Search for the cell housing the specified text and yield its (X, Y) center coordinate. 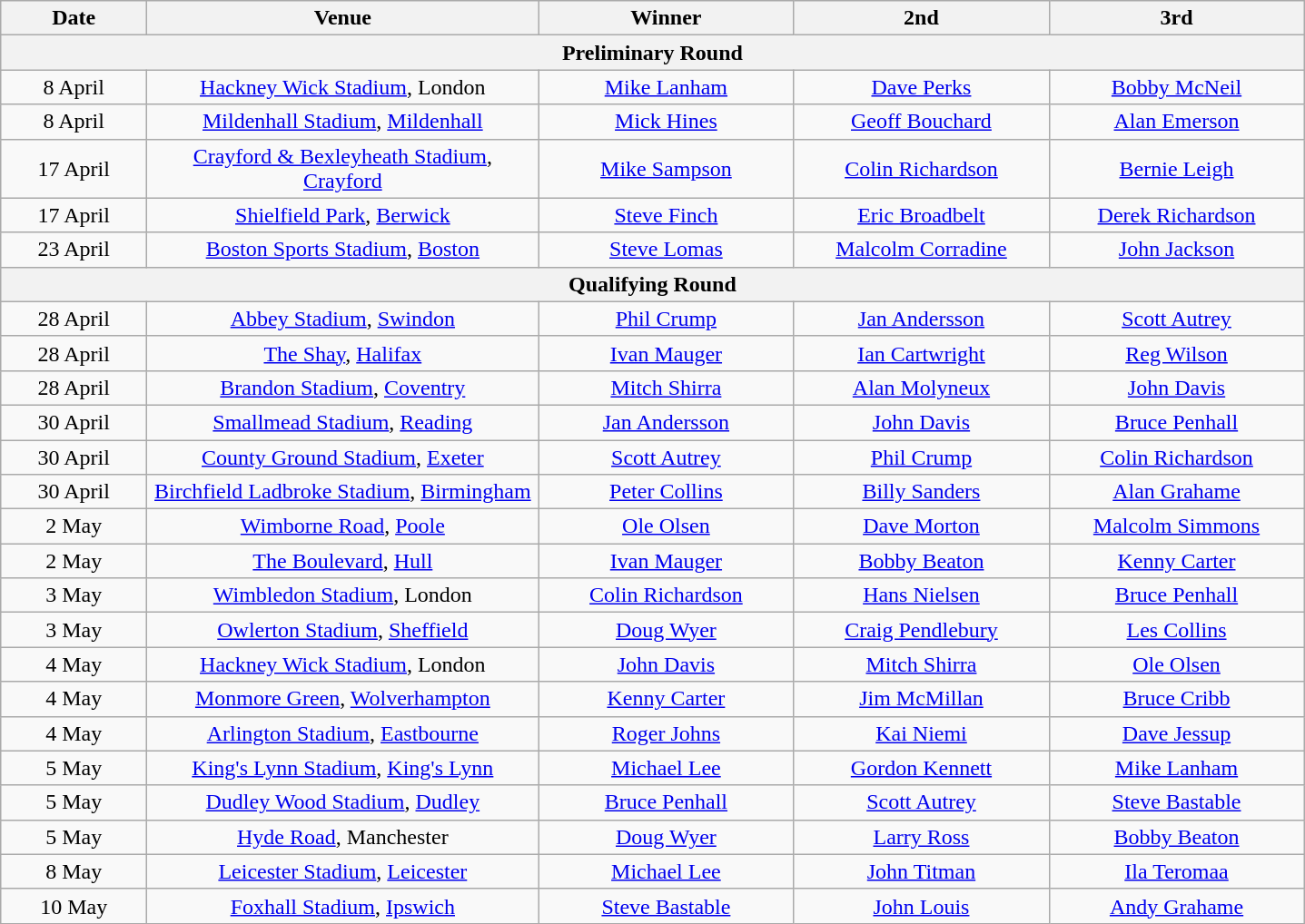
Winner (667, 18)
Reg Wilson (1177, 353)
Dudley Wood Stadium, Dudley (343, 802)
Birchfield Ladbroke Stadium, Birmingham (343, 492)
Craig Pendlebury (921, 630)
Malcolm Corradine (921, 250)
2nd (921, 18)
Geoff Bouchard (921, 122)
Bruce Cribb (1177, 699)
Dave Jessup (1177, 733)
Mick Hines (667, 122)
Wimborne Road, Poole (343, 526)
Kai Niemi (921, 733)
Bernie Leigh (1177, 169)
Shielfield Park, Berwick (343, 215)
Mike Sampson (667, 169)
Bobby McNeil (1177, 87)
King's Lynn Stadium, King's Lynn (343, 768)
Ila Teromaa (1177, 871)
Les Collins (1177, 630)
Peter Collins (667, 492)
County Ground Stadium, Exeter (343, 457)
John Jackson (1177, 250)
Qualifying Round (652, 284)
23 April (74, 250)
Eric Broadbelt (921, 215)
Dave Morton (921, 526)
Owlerton Stadium, Sheffield (343, 630)
Dave Perks (921, 87)
John Louis (921, 906)
10 May (74, 906)
Monmore Green, Wolverhampton (343, 699)
Andy Grahame (1177, 906)
Date (74, 18)
Boston Sports Stadium, Boston (343, 250)
Steve Lomas (667, 250)
Foxhall Stadium, Ipswich (343, 906)
Gordon Kennett (921, 768)
Wimbledon Stadium, London (343, 595)
Alan Molyneux (921, 388)
Arlington Stadium, Eastbourne (343, 733)
Roger Johns (667, 733)
Alan Emerson (1177, 122)
The Shay, Halifax (343, 353)
Derek Richardson (1177, 215)
Mildenhall Stadium, Mildenhall (343, 122)
Abbey Stadium, Swindon (343, 319)
Alan Grahame (1177, 492)
John Titman (921, 871)
Malcolm Simmons (1177, 526)
Steve Finch (667, 215)
8 May (74, 871)
Ian Cartwright (921, 353)
Hans Nielsen (921, 595)
The Boulevard, Hull (343, 561)
Crayford & Bexleyheath Stadium, Crayford (343, 169)
Brandon Stadium, Coventry (343, 388)
Hyde Road, Manchester (343, 837)
3rd (1177, 18)
Smallmead Stadium, Reading (343, 422)
Larry Ross (921, 837)
Preliminary Round (652, 53)
Jim McMillan (921, 699)
Billy Sanders (921, 492)
Venue (343, 18)
Leicester Stadium, Leicester (343, 871)
